Return the (X, Y) coordinate for the center point of the cell that contains the specified text.  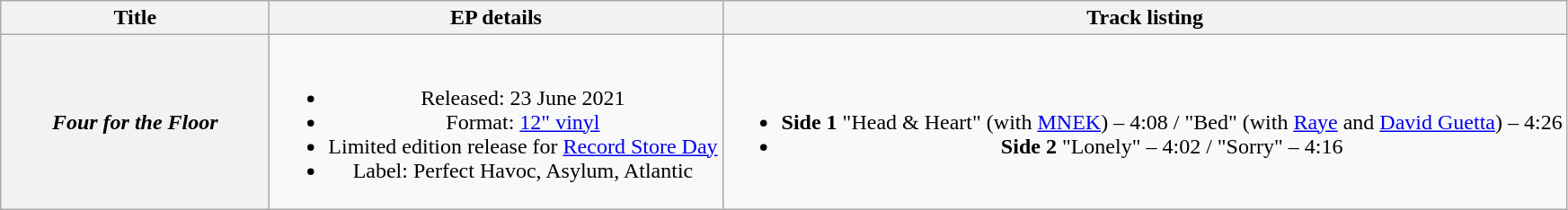
Side 1 "Head & Heart" (with MNEK) – 4:08 / "Bed" (with Raye and David Guetta) – 4:26Side 2 "Lonely" – 4:02 / "Sorry" – 4:16 (1145, 122)
EP details (496, 18)
Track listing (1145, 18)
Released: 23 June 2021Format: 12" vinylLimited edition release for Record Store DayLabel: Perfect Havoc, Asylum, Atlantic (496, 122)
Four for the Floor (135, 122)
Title (135, 18)
